Locate the cell with the specified text and output its (x, y) center coordinate. 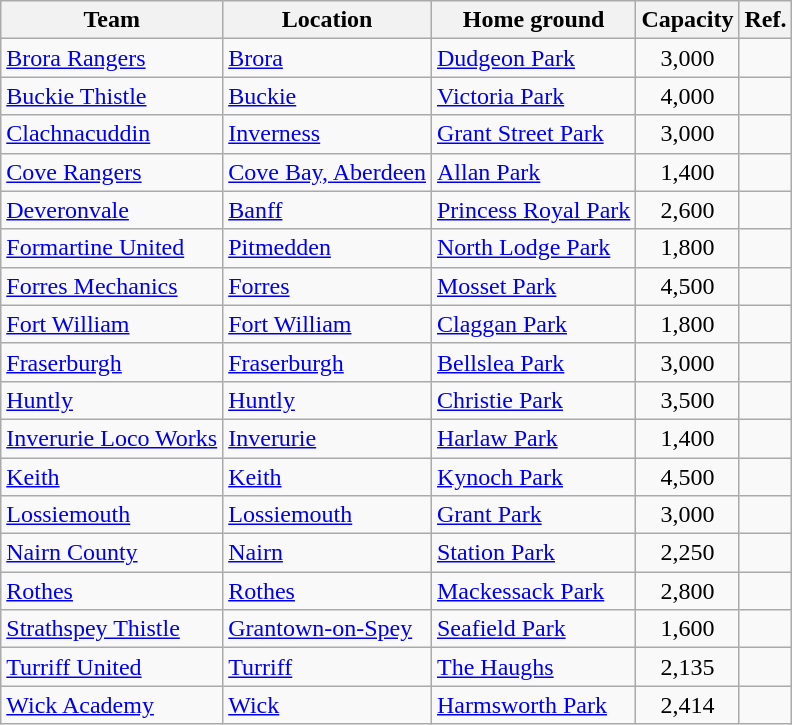
Nairn (328, 553)
Claggan Park (533, 324)
Location (328, 20)
Forres Mechanics (112, 286)
Brora Rangers (112, 58)
Allan Park (533, 172)
Inverurie Loco Works (112, 438)
Cove Rangers (112, 172)
Nairn County (112, 553)
Forres (328, 286)
Christie Park (533, 400)
1,600 (688, 629)
4,000 (688, 96)
Grant Park (533, 515)
Inverness (328, 134)
Grant Street Park (533, 134)
Formartine United (112, 248)
2,600 (688, 210)
Turriff (328, 667)
Bellslea Park (533, 362)
Capacity (688, 20)
Wick (328, 705)
Cove Bay, Aberdeen (328, 172)
Inverurie (328, 438)
Buckie Thistle (112, 96)
Clachnacuddin (112, 134)
Ref. (766, 20)
Station Park (533, 553)
Victoria Park (533, 96)
2,800 (688, 591)
Princess Royal Park (533, 210)
Grantown-on-Spey (328, 629)
Dudgeon Park (533, 58)
Kynoch Park (533, 477)
Pitmedden (328, 248)
Wick Academy (112, 705)
The Haughs (533, 667)
3,500 (688, 400)
Mosset Park (533, 286)
Brora (328, 58)
Banff (328, 210)
Mackessack Park (533, 591)
2,414 (688, 705)
Deveronvale (112, 210)
2,135 (688, 667)
Harmsworth Park (533, 705)
Turriff United (112, 667)
Seafield Park (533, 629)
2,250 (688, 553)
Harlaw Park (533, 438)
Strathspey Thistle (112, 629)
Home ground (533, 20)
Buckie (328, 96)
Team (112, 20)
North Lodge Park (533, 248)
